Determine the (x, y) coordinate at the center of the cell enclosing the given text.  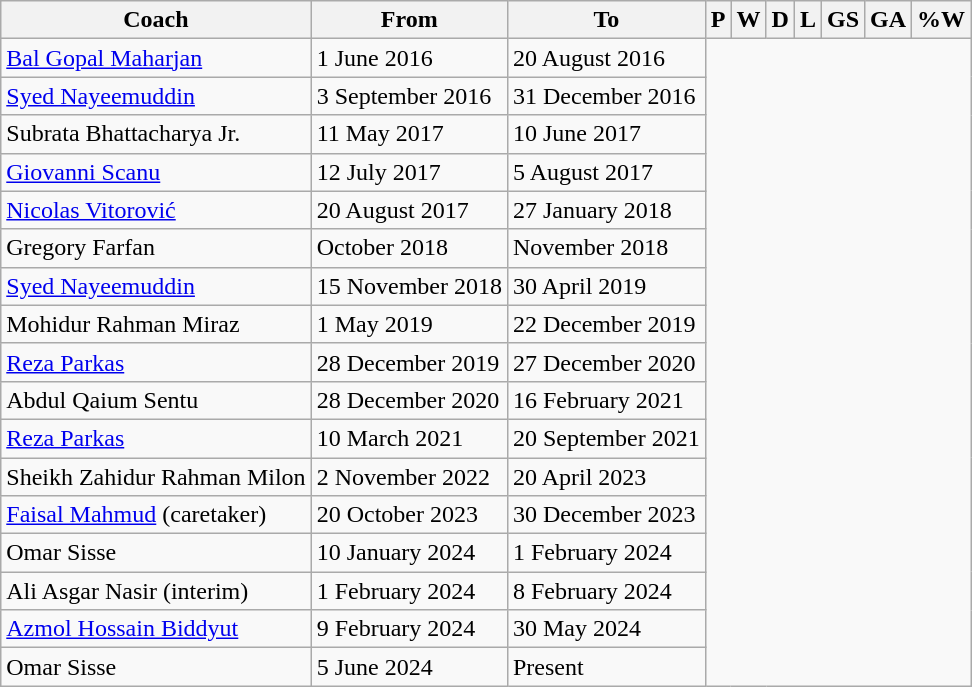
October 2018 (409, 248)
20 October 2023 (409, 515)
Coach (156, 20)
L (808, 20)
10 January 2024 (409, 553)
Gregory Farfan (156, 248)
20 August 2016 (606, 58)
To (606, 20)
Sheikh Zahidur Rahman Milon (156, 477)
28 December 2020 (409, 400)
GS (842, 20)
8 February 2024 (606, 591)
Giovanni Scanu (156, 172)
16 February 2021 (606, 400)
2 November 2022 (409, 477)
GA (888, 20)
9 February 2024 (409, 629)
November 2018 (606, 248)
20 August 2017 (409, 210)
P (718, 20)
10 June 2017 (606, 134)
30 April 2019 (606, 286)
D (780, 20)
15 November 2018 (409, 286)
Present (606, 667)
20 April 2023 (606, 477)
Azmol Hossain Biddyut (156, 629)
Ali Asgar Nasir (interim) (156, 591)
Subrata Bhattacharya Jr. (156, 134)
1 June 2016 (409, 58)
3 September 2016 (409, 96)
30 May 2024 (606, 629)
27 January 2018 (606, 210)
28 December 2019 (409, 362)
31 December 2016 (606, 96)
Bal Gopal Maharjan (156, 58)
W (748, 20)
10 March 2021 (409, 438)
1 May 2019 (409, 324)
%W (942, 20)
12 July 2017 (409, 172)
From (409, 20)
Mohidur Rahman Miraz (156, 324)
Abdul Qaium Sentu (156, 400)
30 December 2023 (606, 515)
11 May 2017 (409, 134)
Nicolas Vitorović (156, 210)
5 June 2024 (409, 667)
5 August 2017 (606, 172)
20 September 2021 (606, 438)
22 December 2019 (606, 324)
Faisal Mahmud (caretaker) (156, 515)
27 December 2020 (606, 362)
